Pinpoint the cell where the given text exists, returning its [x, y] midpoint coordinate. 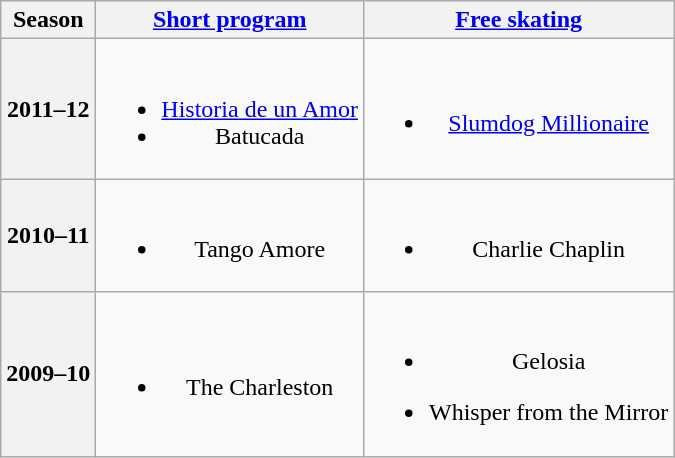
2009–10 [48, 374]
Season [48, 20]
Free skating [519, 20]
Charlie Chaplin [519, 236]
Gelosia Whisper from the Mirror [519, 374]
Short program [230, 20]
Historia de un Amor Batucada [230, 109]
Slumdog Millionaire [519, 109]
2011–12 [48, 109]
The Charleston [230, 374]
Tango Amore [230, 236]
2010–11 [48, 236]
